Return (X, Y) of the center of cell containing provided text 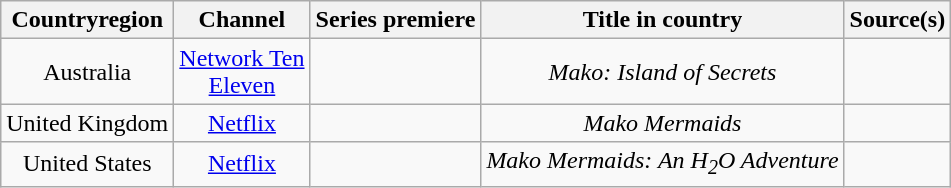
United States (88, 164)
Australia (88, 72)
Channel (242, 20)
United Kingdom (88, 123)
Countryregion (88, 20)
Network TenEleven (242, 72)
Source(s) (898, 20)
Mako: Island of Secrets (662, 72)
Title in country (662, 20)
Series premiere (396, 20)
Mako Mermaids: An H2O Adventure (662, 164)
Mako Mermaids (662, 123)
